Find where the given text appears and provide that cell's center as [X, Y] coordinate. 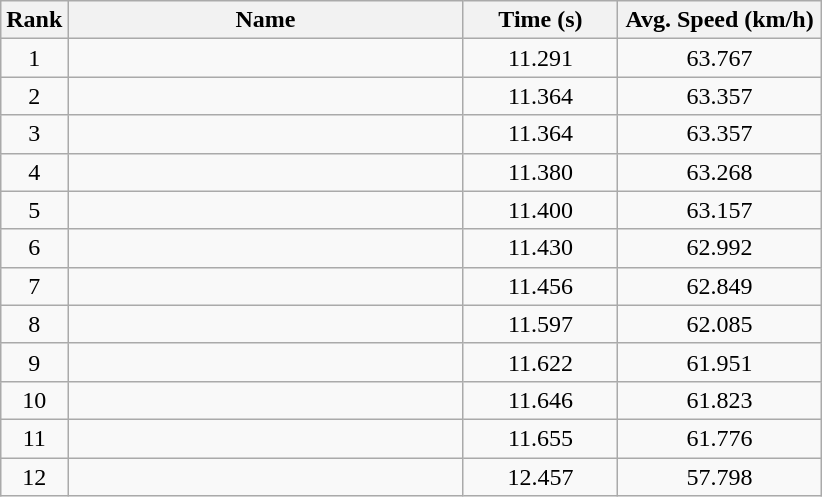
4 [34, 172]
62.085 [720, 324]
11.597 [540, 324]
11 [34, 438]
61.776 [720, 438]
7 [34, 286]
1 [34, 58]
63.157 [720, 210]
9 [34, 362]
Time (s) [540, 20]
63.268 [720, 172]
12.457 [540, 477]
11.655 [540, 438]
5 [34, 210]
62.849 [720, 286]
6 [34, 248]
Name [266, 20]
3 [34, 134]
11.430 [540, 248]
2 [34, 96]
12 [34, 477]
11.646 [540, 400]
11.622 [540, 362]
61.823 [720, 400]
11.291 [540, 58]
57.798 [720, 477]
11.380 [540, 172]
Rank [34, 20]
62.992 [720, 248]
63.767 [720, 58]
8 [34, 324]
11.400 [540, 210]
11.456 [540, 286]
61.951 [720, 362]
Avg. Speed (km/h) [720, 20]
10 [34, 400]
